Output the (X, Y) coordinate of the center of the cell containing the given text.  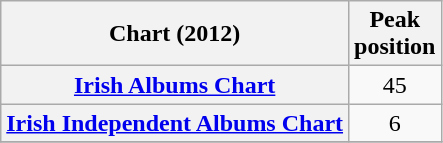
Irish Albums Chart (175, 85)
Chart (2012) (175, 34)
6 (395, 123)
45 (395, 85)
Peakposition (395, 34)
Irish Independent Albums Chart (175, 123)
